Pinpoint the cell where the given text exists, returning its [x, y] midpoint coordinate. 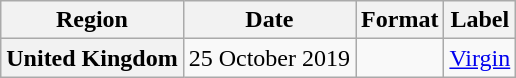
Region [92, 20]
Date [269, 20]
United Kingdom [92, 58]
Format [400, 20]
Virgin [480, 58]
25 October 2019 [269, 58]
Label [480, 20]
